Extract the [x, y] coordinate from the center of the cell holding the provided text.  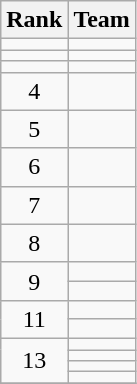
11 [34, 319]
7 [34, 205]
13 [34, 360]
8 [34, 243]
Team [102, 20]
Rank [34, 20]
5 [34, 129]
6 [34, 167]
4 [34, 91]
9 [34, 281]
